Determine the [x, y] coordinate at the center of the cell enclosing the given text.  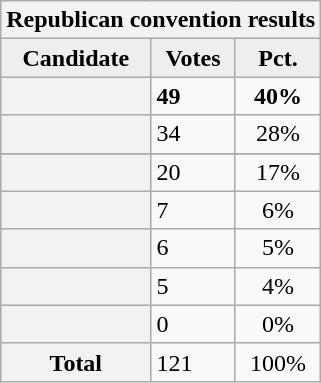
4% [278, 286]
6 [193, 248]
Total [76, 362]
20 [193, 172]
17% [278, 172]
40% [278, 96]
0 [193, 324]
5 [193, 286]
7 [193, 210]
49 [193, 96]
28% [278, 134]
Votes [193, 58]
34 [193, 134]
Pct. [278, 58]
0% [278, 324]
5% [278, 248]
100% [278, 362]
Republican convention results [161, 20]
6% [278, 210]
Candidate [76, 58]
121 [193, 362]
